Return the [X, Y] coordinate for the center point of the cell that contains the specified text.  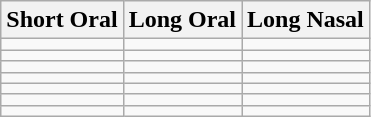
Short Oral [62, 20]
Long Nasal [306, 20]
Long Oral [182, 20]
